Return (x, y) of the center of cell containing provided text 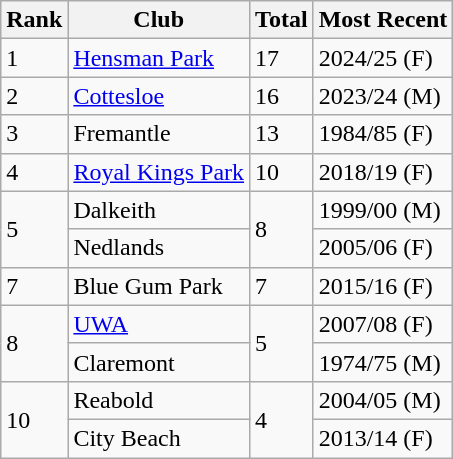
2005/06 (F) (383, 248)
1984/85 (F) (383, 134)
Cottesloe (159, 96)
2 (34, 96)
2015/16 (F) (383, 286)
13 (282, 134)
Hensman Park (159, 58)
Rank (34, 20)
1999/00 (M) (383, 210)
Reabold (159, 400)
City Beach (159, 438)
Club (159, 20)
1974/75 (M) (383, 362)
1 (34, 58)
Nedlands (159, 248)
3 (34, 134)
Most Recent (383, 20)
Dalkeith (159, 210)
2018/19 (F) (383, 172)
Claremont (159, 362)
16 (282, 96)
UWA (159, 324)
Fremantle (159, 134)
2024/25 (F) (383, 58)
2023/24 (M) (383, 96)
Total (282, 20)
2007/08 (F) (383, 324)
Blue Gum Park (159, 286)
17 (282, 58)
Royal Kings Park (159, 172)
2004/05 (M) (383, 400)
2013/14 (F) (383, 438)
